Locate the cell with the specified text and output its [x, y] center coordinate. 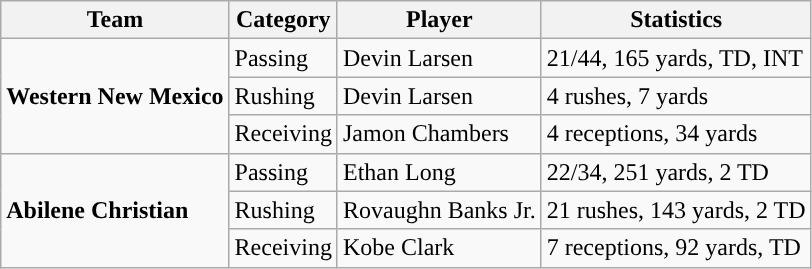
7 receptions, 92 yards, TD [676, 248]
Category [283, 20]
Rovaughn Banks Jr. [439, 210]
21/44, 165 yards, TD, INT [676, 58]
21 rushes, 143 yards, 2 TD [676, 210]
Ethan Long [439, 172]
Jamon Chambers [439, 134]
4 receptions, 34 yards [676, 134]
22/34, 251 yards, 2 TD [676, 172]
Statistics [676, 20]
Western New Mexico [115, 96]
Kobe Clark [439, 248]
4 rushes, 7 yards [676, 96]
Abilene Christian [115, 210]
Player [439, 20]
Team [115, 20]
